Search for the cell housing the specified text and yield its (X, Y) center coordinate. 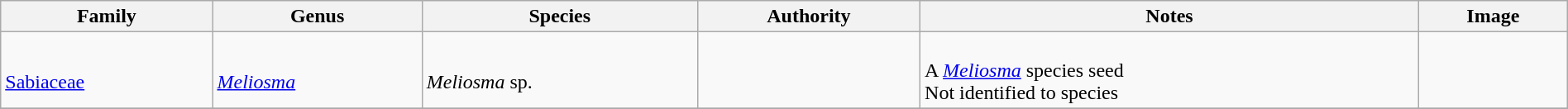
Sabiaceae (107, 70)
Image (1493, 17)
Meliosma sp. (559, 70)
Notes (1169, 17)
Genus (318, 17)
Meliosma (318, 70)
Authority (809, 17)
Species (559, 17)
Family (107, 17)
A Meliosma species seedNot identified to species (1169, 70)
